Return (X, Y) of the center of cell containing provided text 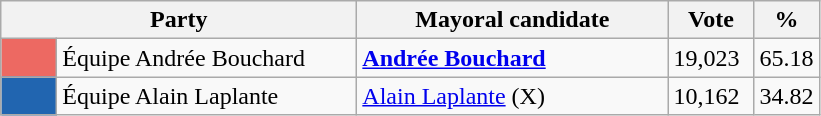
Vote (711, 20)
Alain Laplante (X) (512, 96)
Party (179, 20)
Mayoral candidate (512, 20)
Andrée Bouchard (512, 58)
Équipe Andrée Bouchard (207, 58)
19,023 (711, 58)
Équipe Alain Laplante (207, 96)
10,162 (711, 96)
34.82 (786, 96)
% (786, 20)
65.18 (786, 58)
